Return the [x, y] coordinate for the center point of the cell that contains the specified text.  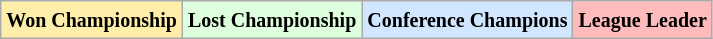
Won Championship [92, 20]
League Leader [642, 20]
Lost Championship [272, 20]
Conference Champions [468, 20]
